Determine the (X, Y) coordinate at the center of the cell enclosing the given text.  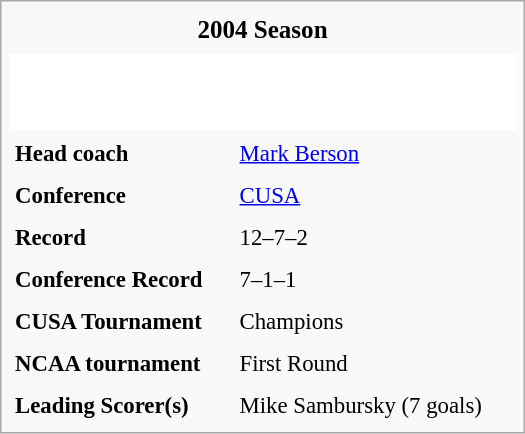
Mark Berson (375, 154)
Head coach (120, 154)
First Round (375, 364)
CUSA Tournament (120, 322)
Conference Record (120, 280)
Record (120, 238)
CUSA (375, 196)
2004 Season (262, 30)
NCAA tournament (120, 364)
Conference (120, 196)
Leading Scorer(s) (120, 406)
Mike Sambursky (7 goals) (375, 406)
7–1–1 (375, 280)
12–7–2 (375, 238)
Champions (375, 322)
